Detect which cell encompasses the target text, then output its (x, y) center coordinate. 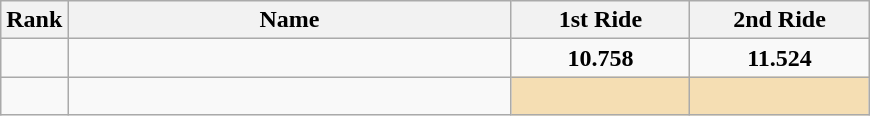
1st Ride (600, 20)
11.524 (780, 58)
10.758 (600, 58)
Name (290, 20)
Rank (34, 20)
2nd Ride (780, 20)
